Provide the (X, Y) coordinate of the cell's center where the given text is located.  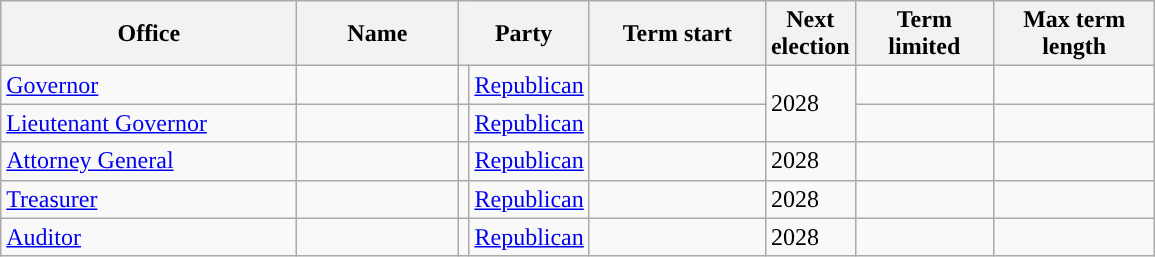
Next election (810, 34)
Max term length (1074, 34)
Lieutenant Governor (149, 123)
Auditor (149, 237)
Term start (677, 34)
Name (378, 34)
Attorney General (149, 161)
Treasurer (149, 199)
Party (524, 34)
Governor (149, 85)
Office (149, 34)
Term limited (924, 34)
